Detect which cell encompasses the target text, then output its [X, Y] center coordinate. 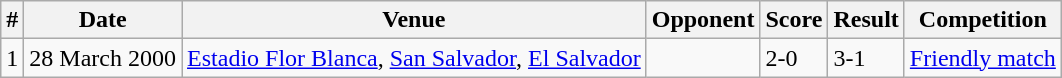
Opponent [703, 20]
Date [103, 20]
Venue [414, 20]
# [12, 20]
Competition [982, 20]
Result [866, 20]
28 March 2000 [103, 58]
2-0 [794, 58]
1 [12, 58]
Estadio Flor Blanca, San Salvador, El Salvador [414, 58]
Score [794, 20]
Friendly match [982, 58]
3-1 [866, 58]
